Return the (X, Y) coordinate for the center point of the cell that contains the specified text.  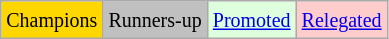
Relegated (342, 20)
Runners-up (155, 20)
Promoted (252, 20)
Champions (52, 20)
